Capture the cell that displays the provided text and extract its (X, Y) central coordinate. 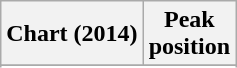
Chart (2014) (72, 34)
Peakposition (189, 34)
